Output the [X, Y] coordinate of the center of the cell containing the given text.  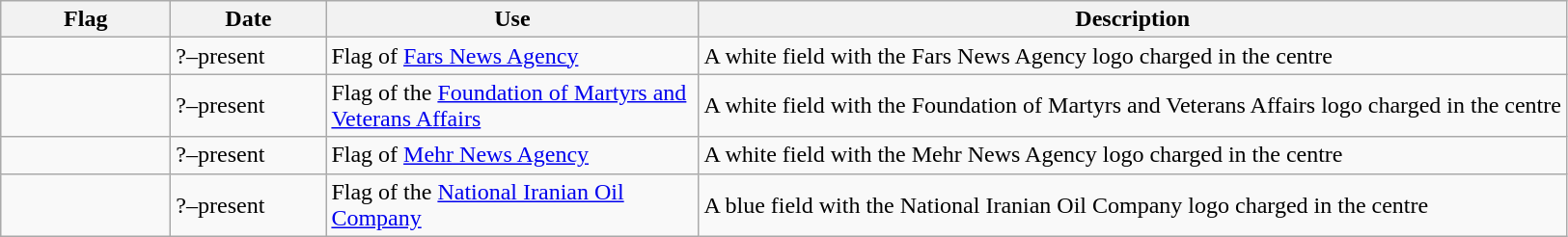
Flag [86, 19]
A white field with the Foundation of Martyrs and Veterans Affairs logo charged in the centre [1133, 106]
Flag of Fars News Agency [512, 56]
A blue field with the National Iranian Oil Company logo charged in the centre [1133, 204]
Use [512, 19]
Description [1133, 19]
Flag of the Foundation of Martyrs and Veterans Affairs [512, 106]
A white field with the Mehr News Agency logo charged in the centre [1133, 155]
Flag of Mehr News Agency [512, 155]
Date [249, 19]
Flag of the National Iranian Oil Company [512, 204]
A white field with the Fars News Agency logo charged in the centre [1133, 56]
